Detect which cell encompasses the target text, then output its [X, Y] center coordinate. 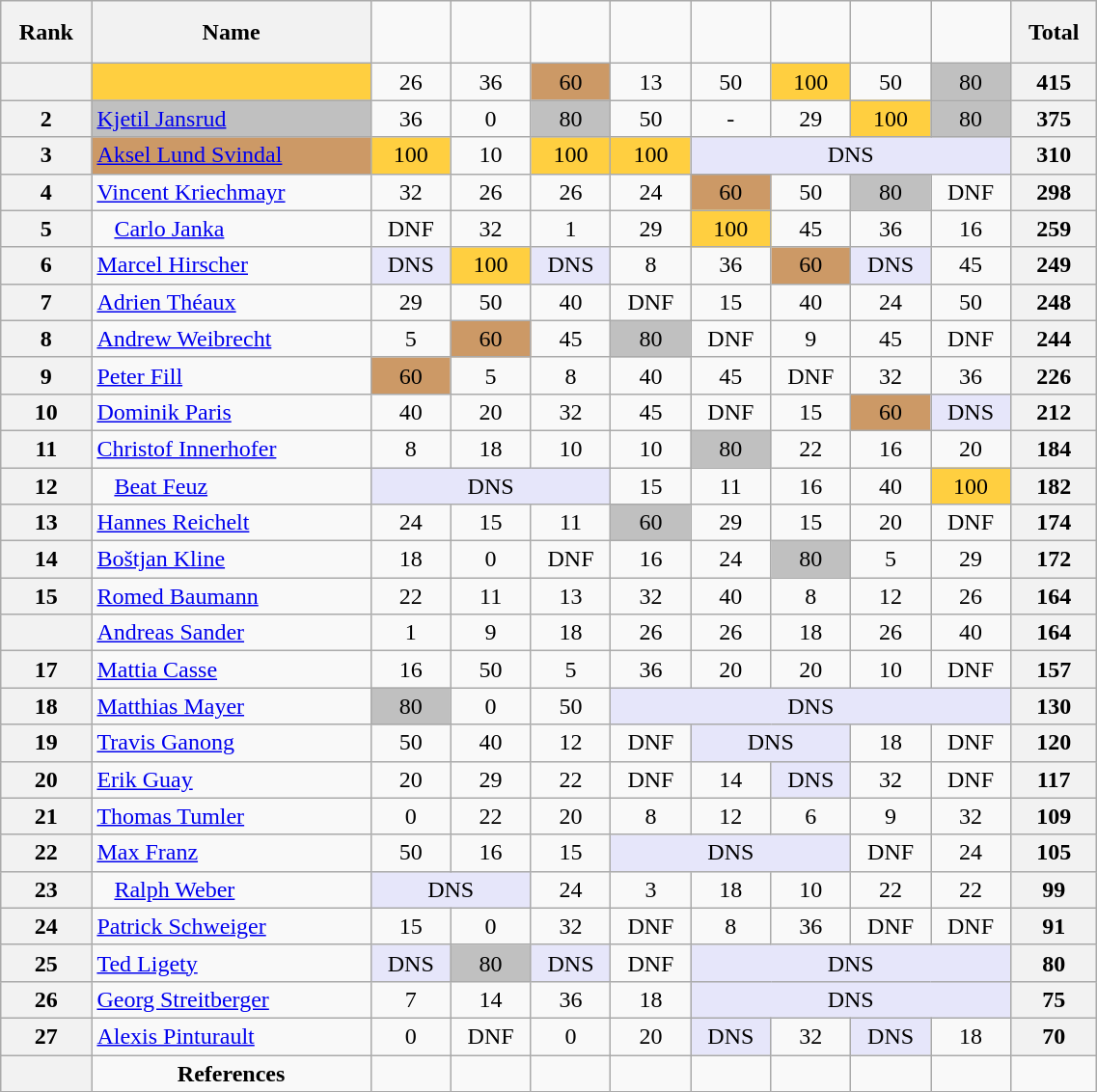
375 [1054, 119]
19 [46, 743]
Andreas Sander [232, 633]
- [731, 119]
Max Franz [232, 853]
117 [1054, 779]
130 [1054, 706]
244 [1054, 339]
70 [1054, 1036]
Romed Baumann [232, 596]
259 [1054, 229]
Hannes Reichelt [232, 523]
Total [1054, 33]
Georg Streitberger [232, 999]
2 [46, 119]
Peter Fill [232, 375]
Alexis Pinturault [232, 1036]
Dominik Paris [232, 412]
184 [1054, 449]
91 [1054, 926]
99 [1054, 889]
109 [1054, 816]
Aksel Lund Svindal [232, 155]
21 [46, 816]
212 [1054, 412]
Christof Innerhofer [232, 449]
172 [1054, 560]
Boštjan Kline [232, 560]
Travis Ganong [232, 743]
174 [1054, 523]
Ted Ligety [232, 963]
Kjetil Jansrud [232, 119]
248 [1054, 302]
References [232, 1074]
Beat Feuz [232, 485]
Matthias Mayer [232, 706]
Ralph Weber [232, 889]
Patrick Schweiger [232, 926]
Rank [46, 33]
105 [1054, 853]
120 [1054, 743]
Thomas Tumler [232, 816]
Adrien Théaux [232, 302]
25 [46, 963]
310 [1054, 155]
415 [1054, 82]
182 [1054, 485]
Vincent Kriechmayr [232, 192]
Mattia Casse [232, 669]
249 [1054, 265]
Carlo Janka [232, 229]
75 [1054, 999]
Name [232, 33]
Marcel Hirscher [232, 265]
4 [46, 192]
Andrew Weibrecht [232, 339]
226 [1054, 375]
27 [46, 1036]
298 [1054, 192]
23 [46, 889]
157 [1054, 669]
17 [46, 669]
Erik Guay [232, 779]
